Locate the cell with the specified text and output its (X, Y) center coordinate. 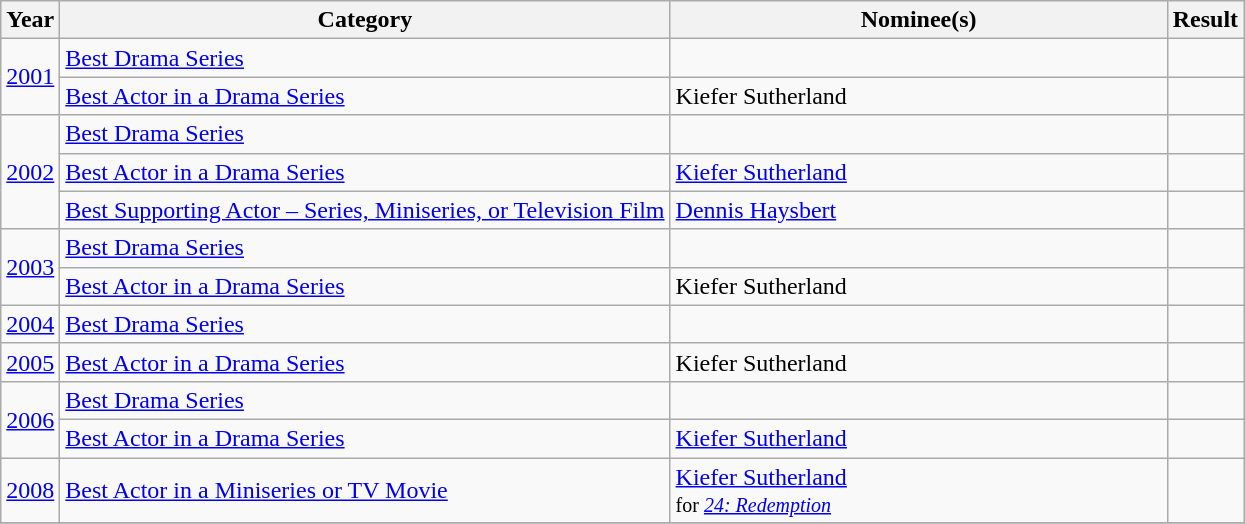
Nominee(s) (918, 20)
Kiefer Sutherlandfor 24: Redemption (918, 490)
2003 (30, 267)
Dennis Haysbert (918, 210)
2002 (30, 172)
Best Actor in a Miniseries or TV Movie (365, 490)
2005 (30, 362)
2006 (30, 419)
2004 (30, 324)
2008 (30, 490)
Best Supporting Actor – Series, Miniseries, or Television Film (365, 210)
Result (1205, 20)
Category (365, 20)
2001 (30, 77)
Year (30, 20)
